Search for the cell housing the specified text and yield its [x, y] center coordinate. 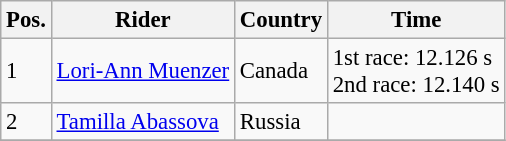
Pos. [26, 20]
Lori-Ann Muenzer [142, 72]
1st race: 12.126 s2nd race: 12.140 s [416, 72]
Rider [142, 20]
Country [282, 20]
2 [26, 122]
Time [416, 20]
Russia [282, 122]
Canada [282, 72]
1 [26, 72]
Tamilla Abassova [142, 122]
